Find where the given text appears and provide that cell's center as (x, y) coordinate. 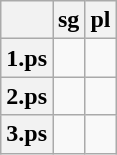
sg (68, 20)
pl (100, 20)
2.ps (27, 96)
3.ps (27, 134)
1.ps (27, 58)
